Output the (x, y) coordinate of the center of the cell containing the given text.  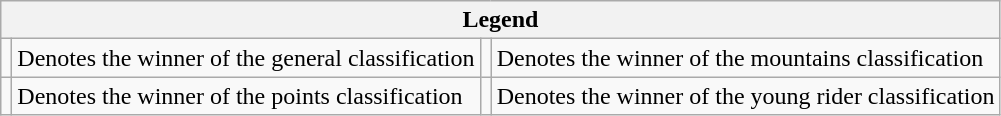
Denotes the winner of the young rider classification (746, 96)
Denotes the winner of the points classification (246, 96)
Legend (500, 20)
Denotes the winner of the general classification (246, 58)
Denotes the winner of the mountains classification (746, 58)
